Capture the cell that displays the provided text and extract its (X, Y) central coordinate. 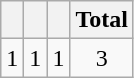
3 (102, 58)
Total (102, 20)
